Extract the (x, y) coordinate from the center of the cell holding the provided text.  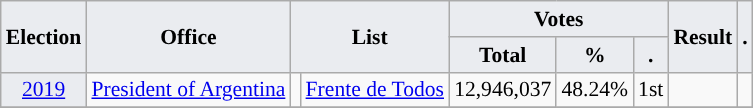
48.24% (594, 90)
Frente de Todos (376, 90)
1st (650, 90)
List (370, 36)
President of Argentina (188, 90)
Votes (558, 19)
Election (44, 36)
2019 (44, 90)
Office (188, 36)
Total (502, 55)
% (594, 55)
12,946,037 (502, 90)
Result (702, 36)
